Find where the given text appears and provide that cell's center as [X, Y] coordinate. 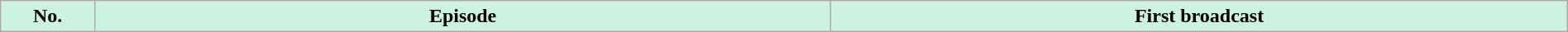
No. [48, 16]
Episode [462, 16]
First broadcast [1199, 16]
